Output the [X, Y] coordinate of the center of the cell containing the given text.  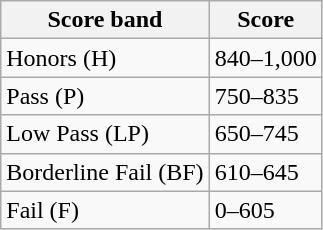
Low Pass (LP) [105, 134]
840–1,000 [266, 58]
Score band [105, 20]
650–745 [266, 134]
Borderline Fail (BF) [105, 172]
Honors (H) [105, 58]
Score [266, 20]
750–835 [266, 96]
Pass (P) [105, 96]
610–645 [266, 172]
0–605 [266, 210]
Fail (F) [105, 210]
